Return (x, y) of the center of cell containing provided text 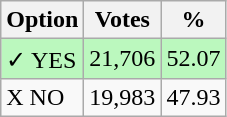
19,983 (122, 97)
✓ YES (42, 59)
% (194, 20)
Votes (122, 20)
X NO (42, 97)
47.93 (194, 97)
Option (42, 20)
52.07 (194, 59)
21,706 (122, 59)
